For the text-containing cell, return its midpoint in [x, y] coordinate format. 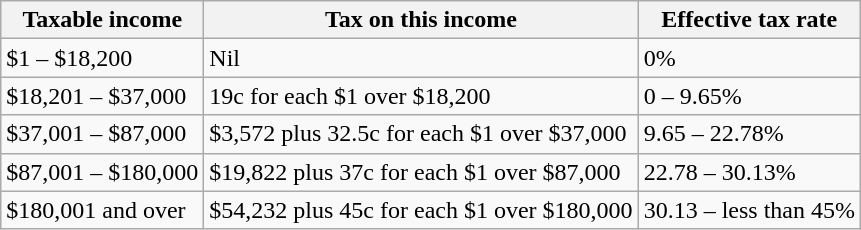
9.65 – 22.78% [749, 134]
$54,232 plus 45c for each $1 over $180,000 [421, 210]
$87,001 – $180,000 [102, 172]
$1 – $18,200 [102, 58]
0 – 9.65% [749, 96]
$180,001 and over [102, 210]
Effective tax rate [749, 20]
19c for each $1 over $18,200 [421, 96]
$19,822 plus 37c for each $1 over $87,000 [421, 172]
$18,201 – $37,000 [102, 96]
22.78 – 30.13% [749, 172]
Taxable income [102, 20]
Nil [421, 58]
0% [749, 58]
$3,572 plus 32.5c for each $1 over $37,000 [421, 134]
Tax on this income [421, 20]
30.13 – less than 45% [749, 210]
$37,001 – $87,000 [102, 134]
